Locate the cell with the specified text and output its (x, y) center coordinate. 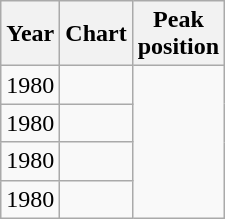
Chart (96, 34)
Peakposition (178, 34)
Year (30, 34)
